Output the (x, y) coordinate of the center of the cell containing the given text.  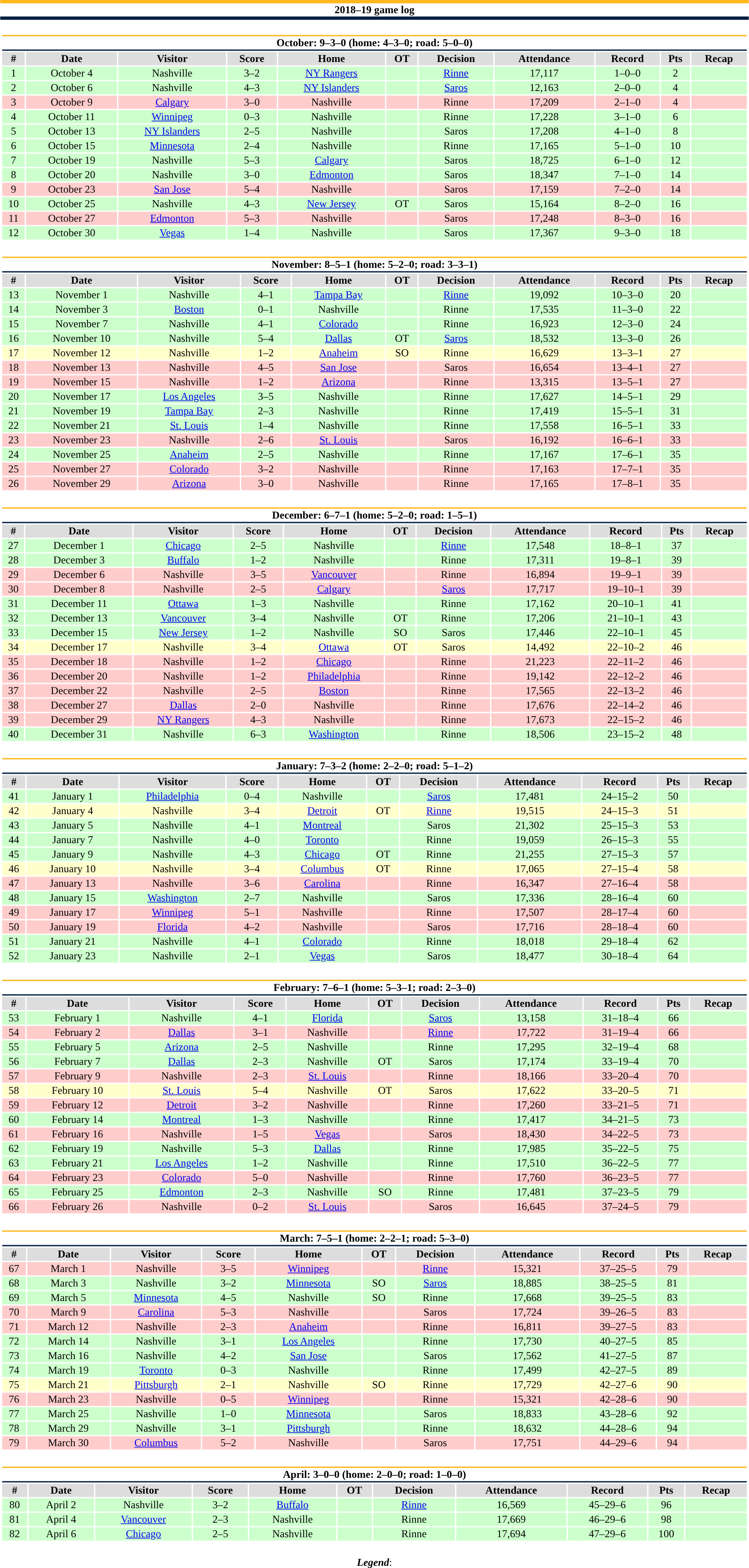
16,654 (544, 367)
December 1 (79, 546)
32 (13, 618)
39–26–5 (618, 1312)
17,167 (544, 454)
19–9–1 (626, 575)
March 12 (68, 1327)
17,694 (511, 1534)
17,730 (527, 1341)
February 12 (77, 1105)
16,894 (540, 575)
April 2 (61, 1505)
November 23 (82, 440)
3–6 (252, 884)
47–29–6 (607, 1534)
January: 7–3–2 (home: 2–2–0; road: 5–1–2) (374, 766)
1–0–0 (628, 73)
March 29 (68, 1428)
63 (14, 1163)
22–14–2 (626, 705)
25 (13, 469)
17,722 (531, 1032)
December 11 (79, 604)
February: 7–6–1 (home: 5–3–1; road: 2–3–0) (374, 988)
5–1 (252, 913)
31–19–4 (620, 1032)
15–5–1 (628, 411)
9–3–0 (628, 233)
1–0 (228, 1414)
0–1 (266, 309)
March 23 (68, 1399)
17,248 (544, 219)
45–29–6 (607, 1505)
December 31 (79, 734)
March 3 (68, 1283)
March 9 (68, 1312)
February 23 (77, 1177)
April 4 (61, 1520)
October 15 (71, 146)
52 (14, 956)
28 (13, 560)
32–19–4 (620, 1047)
17,751 (527, 1443)
96 (666, 1505)
November 21 (82, 425)
March 19 (68, 1370)
15 (13, 324)
36 (13, 676)
54 (14, 1032)
27–16–4 (620, 884)
44 (14, 840)
87 (672, 1356)
7 (13, 161)
17,209 (544, 102)
December 29 (79, 720)
November 25 (82, 454)
23–15–2 (626, 734)
1 (13, 73)
18,018 (530, 942)
17,065 (530, 869)
61 (14, 1134)
28–16–4 (620, 898)
March 30 (68, 1443)
33–21–5 (620, 1105)
19,059 (530, 840)
2–0 (258, 705)
February 21 (77, 1163)
18,725 (544, 161)
17,717 (540, 589)
March 16 (68, 1356)
82 (15, 1534)
59 (14, 1105)
19 (13, 382)
October 19 (71, 161)
19–10–1 (626, 589)
November 1 (82, 295)
7–1–0 (628, 175)
37–25–5 (618, 1269)
43–28–6 (618, 1414)
December 18 (79, 662)
4–0 (252, 840)
February 7 (77, 1061)
March 14 (68, 1341)
17,208 (544, 132)
18,166 (531, 1076)
October 25 (71, 204)
December: 6–7–1 (home: 5–2–0; road: 1–5–1) (374, 515)
17,622 (531, 1090)
18,506 (540, 734)
November 17 (82, 396)
7–2–0 (628, 190)
17,336 (530, 898)
13–3–1 (628, 353)
April: 3–0–0 (home: 2–0–0; road: 1–0–0) (374, 1474)
January 4 (73, 811)
2–7 (252, 898)
98 (666, 1520)
17,627 (544, 396)
17,162 (540, 604)
13,315 (544, 382)
13–4–1 (628, 367)
March: 7–5–1 (home: 2–2–1; road: 5–3–0) (374, 1239)
5–2 (228, 1443)
4–1–0 (628, 132)
January 13 (73, 884)
17 (13, 353)
1–5 (261, 1134)
17,446 (540, 633)
February 14 (77, 1119)
January 23 (73, 956)
October 20 (71, 175)
14,492 (540, 647)
17,260 (531, 1105)
80 (15, 1505)
23 (13, 440)
16–5–1 (628, 425)
18–8–1 (626, 546)
5–1–0 (628, 146)
30 (13, 589)
6–1–0 (628, 161)
65 (14, 1192)
October 9 (71, 102)
17,159 (544, 190)
16,347 (530, 884)
October 4 (71, 73)
17,499 (527, 1370)
18,532 (544, 338)
24–15–3 (620, 811)
January 17 (73, 913)
16,923 (544, 324)
March 1 (68, 1269)
67 (14, 1269)
92 (672, 1414)
October 11 (71, 117)
December 13 (79, 618)
17,729 (527, 1385)
33–19–4 (620, 1061)
February 25 (77, 1192)
17–8–1 (628, 483)
February 10 (77, 1090)
19,092 (544, 295)
41–27–5 (618, 1356)
37–23–5 (620, 1192)
24–15–2 (620, 797)
13,158 (531, 1018)
12,163 (544, 88)
22–12–2 (626, 676)
28–17–4 (620, 913)
17,535 (544, 309)
January 1 (73, 797)
0–5 (228, 1399)
78 (14, 1428)
February 26 (77, 1206)
17–6–1 (628, 454)
18,833 (527, 1414)
December 15 (79, 633)
17,419 (544, 411)
17,295 (531, 1047)
19–8–1 (626, 560)
November 15 (82, 382)
0–4 (252, 797)
22–15–2 (626, 720)
17,117 (544, 73)
December 17 (79, 647)
34–21–5 (620, 1119)
27–15–4 (620, 869)
3–1–0 (628, 117)
January 5 (73, 826)
17,417 (531, 1119)
22–11–2 (626, 662)
36–23–5 (620, 1177)
37–24–5 (620, 1206)
16,811 (527, 1327)
18,477 (530, 956)
42–27–6 (618, 1385)
January 10 (73, 869)
December 22 (79, 691)
6–3 (258, 734)
42 (14, 811)
44–28–6 (618, 1428)
17,565 (540, 691)
November 7 (82, 324)
17,676 (540, 705)
December 3 (79, 560)
20–10–1 (626, 604)
March 25 (68, 1414)
October 6 (71, 88)
2018–19 game log (374, 10)
17–7–1 (628, 469)
10–3–0 (628, 295)
February 9 (77, 1076)
85 (672, 1341)
December 6 (79, 575)
November 29 (82, 483)
February 16 (77, 1134)
13–3–0 (628, 338)
October 23 (71, 190)
16,645 (531, 1206)
76 (14, 1399)
January 21 (73, 942)
February 1 (77, 1018)
28–18–4 (620, 927)
October 27 (71, 219)
March 21 (68, 1385)
8–2–0 (628, 204)
33–20–4 (620, 1076)
16,192 (544, 440)
47 (14, 884)
42–27–5 (618, 1370)
January 15 (73, 898)
17,548 (540, 546)
11 (13, 219)
February 5 (77, 1047)
November 3 (82, 309)
November: 8–5–1 (home: 5–2–0; road: 3–3–1) (374, 265)
16–6–1 (628, 440)
21,255 (530, 855)
39–25–5 (618, 1298)
18,632 (527, 1428)
January 7 (73, 840)
21,302 (530, 826)
17,673 (540, 720)
17,558 (544, 425)
19,142 (540, 676)
November 10 (82, 338)
100 (666, 1534)
16,629 (544, 353)
18,347 (544, 175)
17,507 (530, 913)
21–10–1 (626, 618)
November 27 (82, 469)
17,367 (544, 233)
January 9 (73, 855)
December 27 (79, 705)
33–20–5 (620, 1090)
21,223 (540, 662)
February 19 (77, 1148)
17,669 (511, 1520)
25–15–3 (620, 826)
17,206 (540, 618)
17,562 (527, 1356)
17,163 (544, 469)
2–1–0 (628, 102)
19,515 (530, 811)
17,668 (527, 1298)
13 (13, 295)
29–18–4 (620, 942)
69 (14, 1298)
36–22–5 (620, 1163)
17,510 (531, 1163)
17,716 (530, 927)
44–29–6 (618, 1443)
October 13 (71, 132)
22–10–1 (626, 633)
11–3–0 (628, 309)
3 (13, 102)
October: 9–3–0 (home: 4–3–0; road: 5–0–0) (374, 43)
39–27–5 (618, 1327)
46–29–6 (607, 1520)
14–5–1 (628, 396)
March 5 (68, 1298)
74 (14, 1370)
2–6 (266, 440)
38–25–5 (618, 1283)
5 (13, 132)
56 (14, 1061)
26–15–3 (620, 840)
27–15–3 (620, 855)
December 20 (79, 676)
November 13 (82, 367)
8–3–0 (628, 219)
13–5–1 (628, 382)
October 30 (71, 233)
February 2 (77, 1032)
17,311 (540, 560)
42–28–6 (618, 1399)
December 8 (79, 589)
18,885 (527, 1283)
0–2 (261, 1206)
2–0–0 (628, 88)
17,174 (531, 1061)
89 (672, 1370)
2–4 (252, 146)
34 (13, 647)
49 (14, 913)
21 (13, 411)
72 (14, 1341)
34–22–5 (620, 1134)
35–22–5 (620, 1148)
15,164 (544, 204)
40–27–5 (618, 1341)
January 19 (73, 927)
April 6 (61, 1534)
16,569 (511, 1505)
31–18–4 (620, 1018)
12–3–0 (628, 324)
17,760 (531, 1177)
17,228 (544, 117)
40 (13, 734)
5–0 (261, 1177)
17,985 (531, 1148)
18,430 (531, 1134)
22–10–2 (626, 647)
30–18–4 (620, 956)
November 12 (82, 353)
38 (13, 705)
22–13–2 (626, 691)
17,724 (527, 1312)
November 19 (82, 411)
9 (13, 190)
